From the cell containing the given text, extract its center point as (x, y) coordinate. 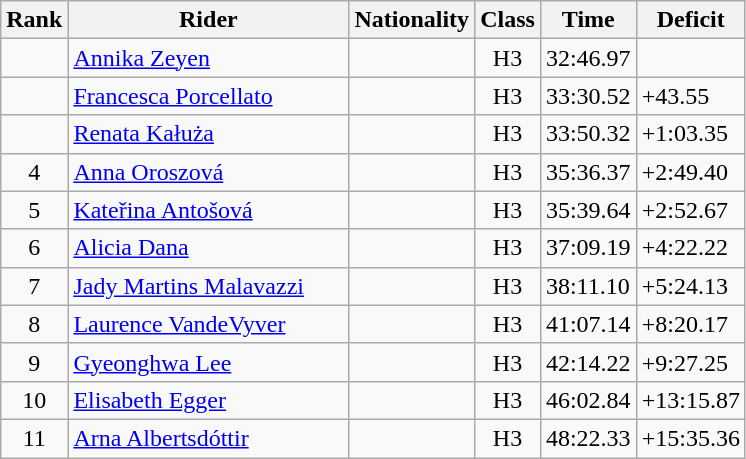
Gyeonghwa Lee (208, 362)
32:46.97 (588, 58)
Elisabeth Egger (208, 400)
+5:24.13 (690, 286)
35:36.37 (588, 172)
10 (34, 400)
6 (34, 248)
+9:27.25 (690, 362)
11 (34, 438)
33:30.52 (588, 96)
42:14.22 (588, 362)
48:22.33 (588, 438)
Anna Oroszová (208, 172)
41:07.14 (588, 324)
+8:20.17 (690, 324)
Alicia Dana (208, 248)
5 (34, 210)
Arna Albertsdóttir (208, 438)
Laurence VandeVyver (208, 324)
+4:22.22 (690, 248)
Rank (34, 20)
Time (588, 20)
Renata Kałuża (208, 134)
+13:15.87 (690, 400)
Annika Zeyen (208, 58)
Francesca Porcellato (208, 96)
38:11.10 (588, 286)
Deficit (690, 20)
Kateřina Antošová (208, 210)
Nationality (412, 20)
Jady Martins Malavazzi (208, 286)
46:02.84 (588, 400)
+15:35.36 (690, 438)
Rider (208, 20)
4 (34, 172)
+2:52.67 (690, 210)
9 (34, 362)
7 (34, 286)
37:09.19 (588, 248)
+43.55 (690, 96)
+2:49.40 (690, 172)
33:50.32 (588, 134)
35:39.64 (588, 210)
Class (508, 20)
8 (34, 324)
+1:03.35 (690, 134)
